Return [X, Y] of the center of cell containing provided text 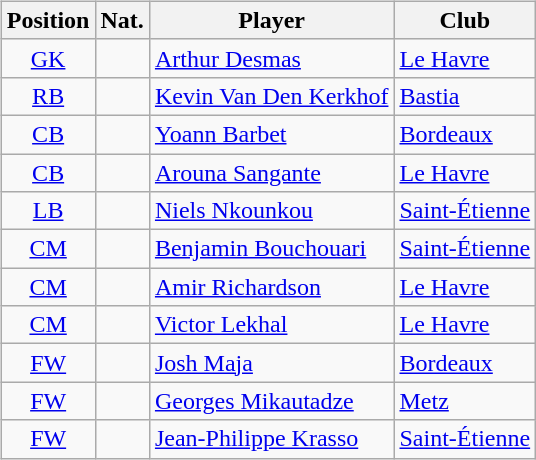
Position [48, 20]
Yoann Barbet [272, 134]
Arthur Desmas [272, 58]
Arouna Sangante [272, 173]
Nat. [122, 20]
Victor Lekhal [272, 325]
Josh Maja [272, 363]
Amir Richardson [272, 287]
Metz [465, 401]
Niels Nkounkou [272, 211]
Jean-Philippe Krasso [272, 439]
Club [465, 20]
LB [48, 211]
RB [48, 96]
Player [272, 20]
Benjamin Bouchouari [272, 249]
Bastia [465, 96]
Georges Mikautadze [272, 401]
Kevin Van Den Kerkhof [272, 96]
GK [48, 58]
